Output the (x, y) coordinate of the center of the cell containing the given text.  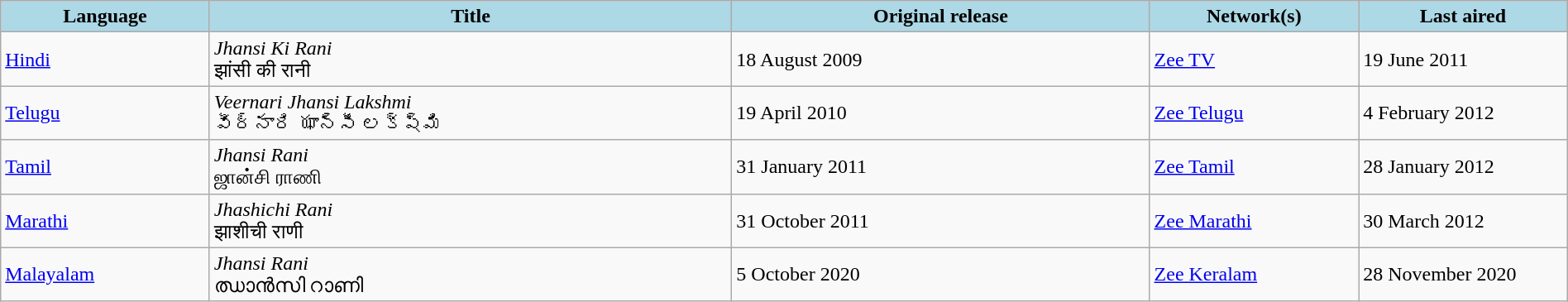
Jhansi Rani ഝാൻസി റാണി (471, 275)
19 June 2011 (1464, 60)
5 October 2020 (941, 275)
19 April 2010 (941, 113)
Original release (941, 17)
Malayalam (106, 275)
Title (471, 17)
Telugu (106, 113)
Zee Tamil (1254, 167)
18 August 2009 (941, 60)
31 October 2011 (941, 220)
30 March 2012 (1464, 220)
28 November 2020 (1464, 275)
Tamil (106, 167)
Hindi (106, 60)
Zee TV (1254, 60)
Jhansi Rani ஜான்சி ராணி (471, 167)
Zee Telugu (1254, 113)
Veernari Jhansi Lakshmi వీర్నారి ఝాన్సీ లక్ష్మి (471, 113)
Network(s) (1254, 17)
Zee Keralam (1254, 275)
28 January 2012 (1464, 167)
31 January 2011 (941, 167)
4 February 2012 (1464, 113)
Zee Marathi (1254, 220)
Jhashichi Rani झाशीची राणी (471, 220)
Marathi (106, 220)
Jhansi Ki Rani झांसी की रानी (471, 60)
Last aired (1464, 17)
Language (106, 17)
